Pinpoint the cell where the given text exists, returning its [X, Y] midpoint coordinate. 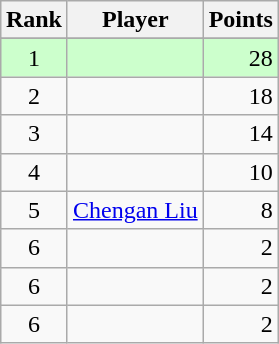
Player [135, 20]
Rank [34, 20]
10 [240, 172]
5 [34, 210]
8 [240, 210]
Chengan Liu [135, 210]
4 [34, 172]
18 [240, 96]
3 [34, 134]
14 [240, 134]
28 [240, 58]
1 [34, 58]
Points [240, 20]
